Pinpoint the cell where the given text exists, returning its (x, y) midpoint coordinate. 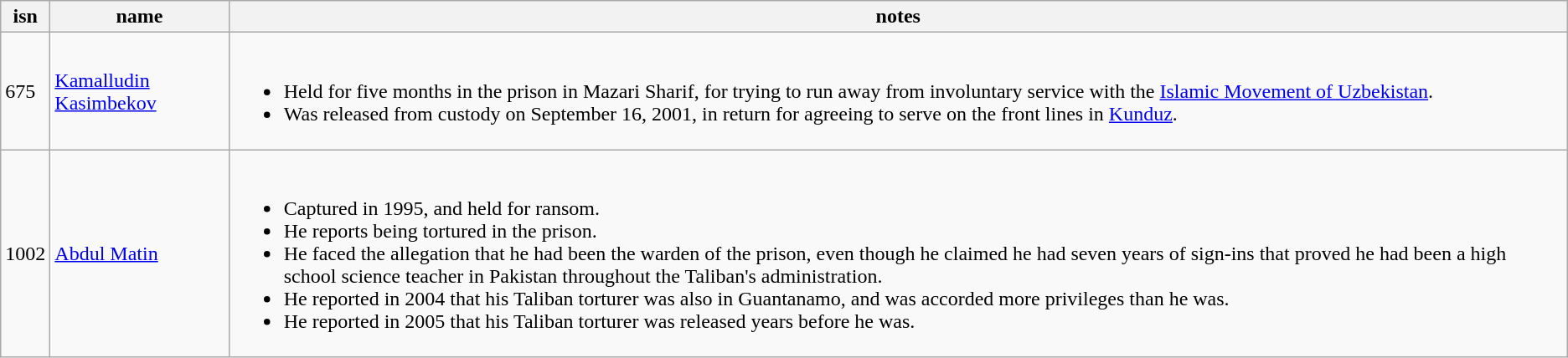
675 (25, 91)
1002 (25, 253)
Abdul Matin (139, 253)
Kamalludin Kasimbekov (139, 91)
isn (25, 17)
notes (898, 17)
name (139, 17)
